Locate the cell with the specified text and output its (x, y) center coordinate. 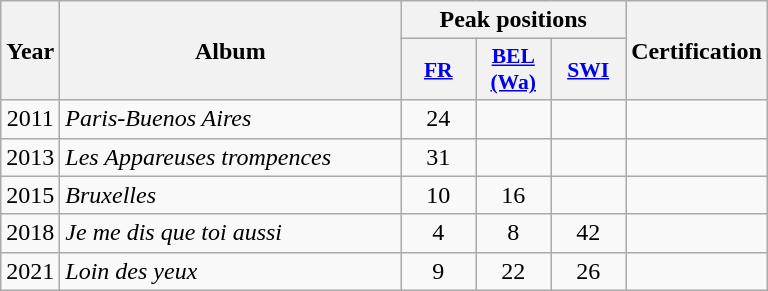
Paris-Buenos Aires (230, 119)
42 (588, 233)
Peak positions (514, 20)
Les Appareuses trompences (230, 157)
Loin des yeux (230, 271)
Bruxelles (230, 195)
SWI (588, 70)
26 (588, 271)
4 (438, 233)
16 (514, 195)
2015 (30, 195)
10 (438, 195)
2011 (30, 119)
2021 (30, 271)
2013 (30, 157)
BEL(Wa) (514, 70)
2018 (30, 233)
22 (514, 271)
Year (30, 50)
24 (438, 119)
Album (230, 50)
31 (438, 157)
Certification (697, 50)
8 (514, 233)
9 (438, 271)
FR (438, 70)
Je me dis que toi aussi (230, 233)
